Search for the cell housing the specified text and yield its [x, y] center coordinate. 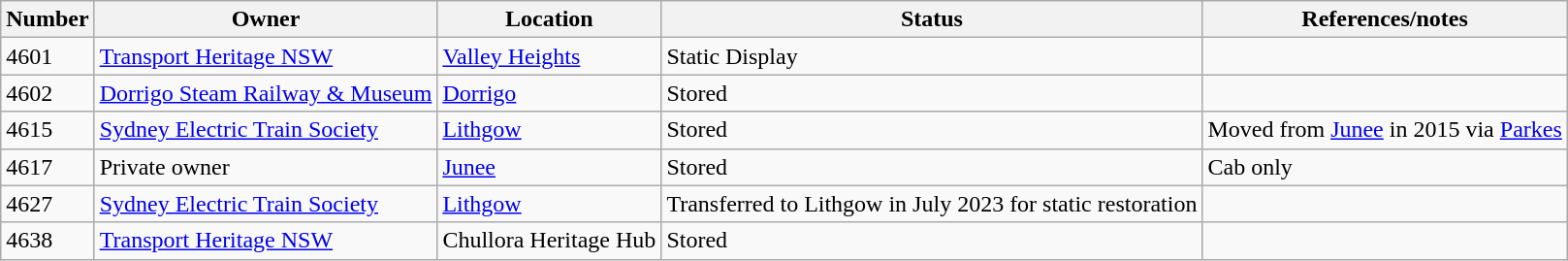
Cab only [1385, 167]
References/notes [1385, 19]
4638 [48, 241]
4602 [48, 93]
Chullora Heritage Hub [549, 241]
Number [48, 19]
Static Display [932, 56]
4615 [48, 130]
4627 [48, 204]
Dorrigo [549, 93]
Valley Heights [549, 56]
Junee [549, 167]
Private owner [266, 167]
Moved from Junee in 2015 via Parkes [1385, 130]
Transferred to Lithgow in July 2023 for static restoration [932, 204]
4617 [48, 167]
Status [932, 19]
Location [549, 19]
4601 [48, 56]
Dorrigo Steam Railway & Museum [266, 93]
Owner [266, 19]
